Capture the cell that displays the provided text and extract its [x, y] central coordinate. 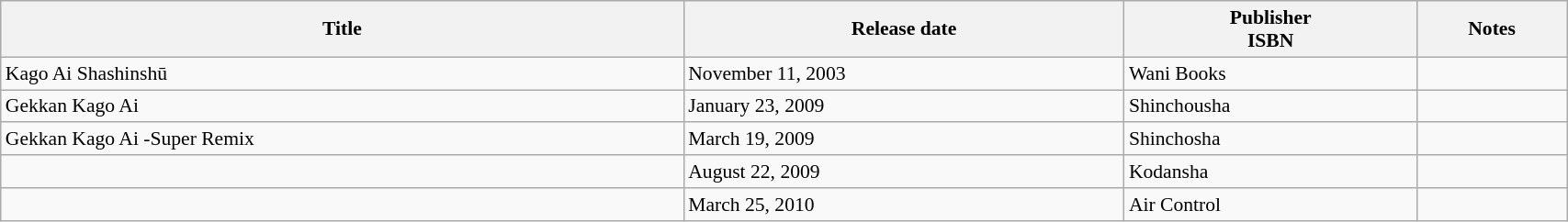
March 19, 2009 [904, 139]
November 11, 2003 [904, 73]
Shinchosha [1271, 139]
March 25, 2010 [904, 205]
Title [342, 29]
Gekkan Kago Ai -Super Remix [342, 139]
Kodansha [1271, 172]
Release date [904, 29]
Gekkan Kago Ai [342, 106]
Notes [1492, 29]
Air Control [1271, 205]
January 23, 2009 [904, 106]
August 22, 2009 [904, 172]
Wani Books [1271, 73]
Shinchousha [1271, 106]
PublisherISBN [1271, 29]
Kago Ai Shashinshū [342, 73]
